Find where the given text appears and provide that cell's center as (X, Y) coordinate. 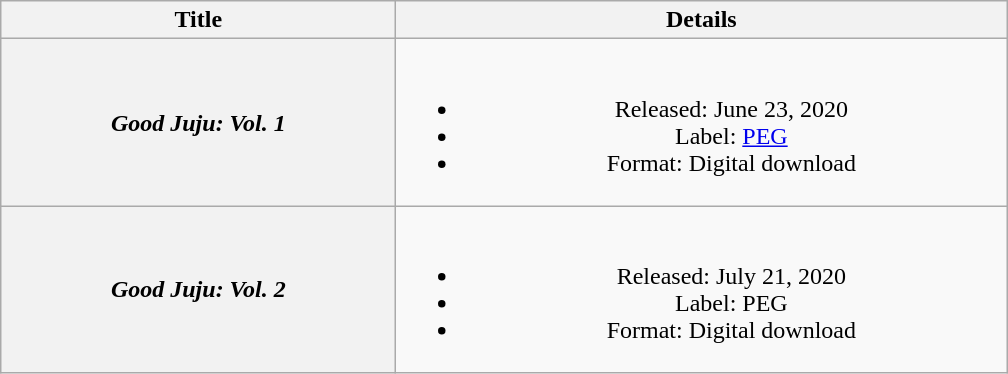
Details (702, 20)
Good Juju: Vol. 1 (198, 122)
Released: July 21, 2020Label: PEGFormat: Digital download (702, 290)
Good Juju: Vol. 2 (198, 290)
Released: June 23, 2020Label: PEGFormat: Digital download (702, 122)
Title (198, 20)
